Find where the given text appears and provide that cell's center as [X, Y] coordinate. 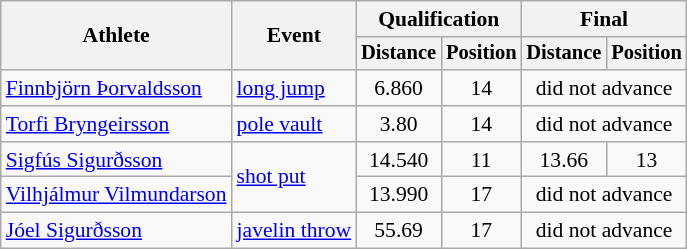
13.66 [564, 160]
Final [604, 19]
Qualification [438, 19]
shot put [294, 178]
Athlete [116, 36]
Torfi Bryngeirsson [116, 124]
javelin throw [294, 231]
6.860 [398, 88]
long jump [294, 88]
11 [481, 160]
pole vault [294, 124]
14.540 [398, 160]
Sigfús Sigurðsson [116, 160]
Event [294, 36]
Vilhjálmur Vilmundarson [116, 195]
13.990 [398, 195]
3.80 [398, 124]
Finnbjörn Þorvaldsson [116, 88]
55.69 [398, 231]
13 [646, 160]
Jóel Sigurðsson [116, 231]
